Return (X, Y) of the center of cell containing provided text 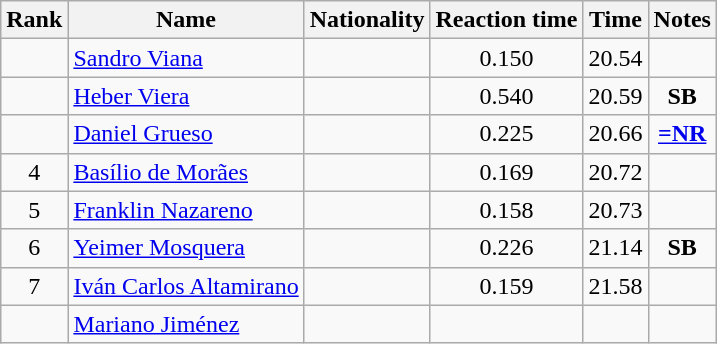
20.66 (616, 134)
Franklin Nazareno (186, 210)
Notes (682, 20)
20.54 (616, 58)
=NR (682, 134)
0.158 (506, 210)
Mariano Jiménez (186, 324)
4 (34, 172)
Basílio de Morães (186, 172)
Daniel Grueso (186, 134)
0.226 (506, 248)
Rank (34, 20)
20.59 (616, 96)
5 (34, 210)
Nationality (367, 20)
21.58 (616, 286)
Heber Viera (186, 96)
0.540 (506, 96)
Time (616, 20)
Name (186, 20)
0.159 (506, 286)
0.169 (506, 172)
Sandro Viana (186, 58)
21.14 (616, 248)
20.73 (616, 210)
7 (34, 286)
Reaction time (506, 20)
Yeimer Mosquera (186, 248)
6 (34, 248)
0.150 (506, 58)
0.225 (506, 134)
Iván Carlos Altamirano (186, 286)
20.72 (616, 172)
